Detect which cell encompasses the target text, then output its (X, Y) center coordinate. 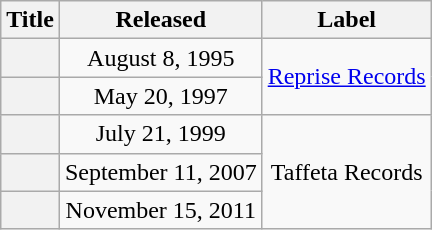
Taffeta Records (346, 172)
May 20, 1997 (160, 96)
Title (30, 20)
Reprise Records (346, 77)
Released (160, 20)
November 15, 2011 (160, 210)
September 11, 2007 (160, 172)
Label (346, 20)
July 21, 1999 (160, 134)
August 8, 1995 (160, 58)
